Find where the given text appears and provide that cell's center as (x, y) coordinate. 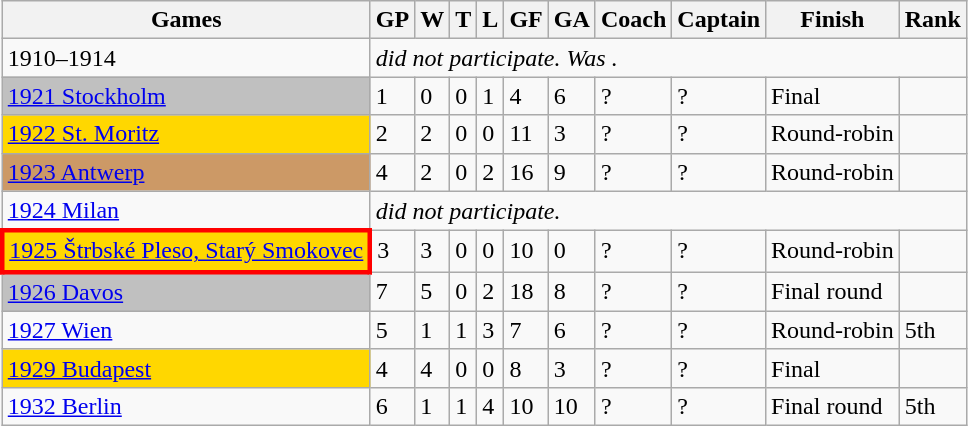
11 (526, 134)
did not participate. Was . (668, 58)
1929 Budapest (186, 368)
GP (392, 20)
1923 Antwerp (186, 172)
L (490, 20)
1924 Milan (186, 211)
did not participate. (668, 211)
1927 Wien (186, 330)
W (432, 20)
1922 St. Moritz (186, 134)
1921 Stockholm (186, 96)
1932 Berlin (186, 406)
Rank (932, 20)
T (464, 20)
1926 Davos (186, 292)
1925 Štrbské Pleso, Starý Smokovec (186, 252)
18 (526, 292)
1910–1914 (186, 58)
16 (526, 172)
9 (572, 172)
Captain (719, 20)
GA (572, 20)
Finish (833, 20)
Games (186, 20)
GF (526, 20)
Coach (633, 20)
